Provide the [X, Y] coordinate of the cell's center where the given text is located.  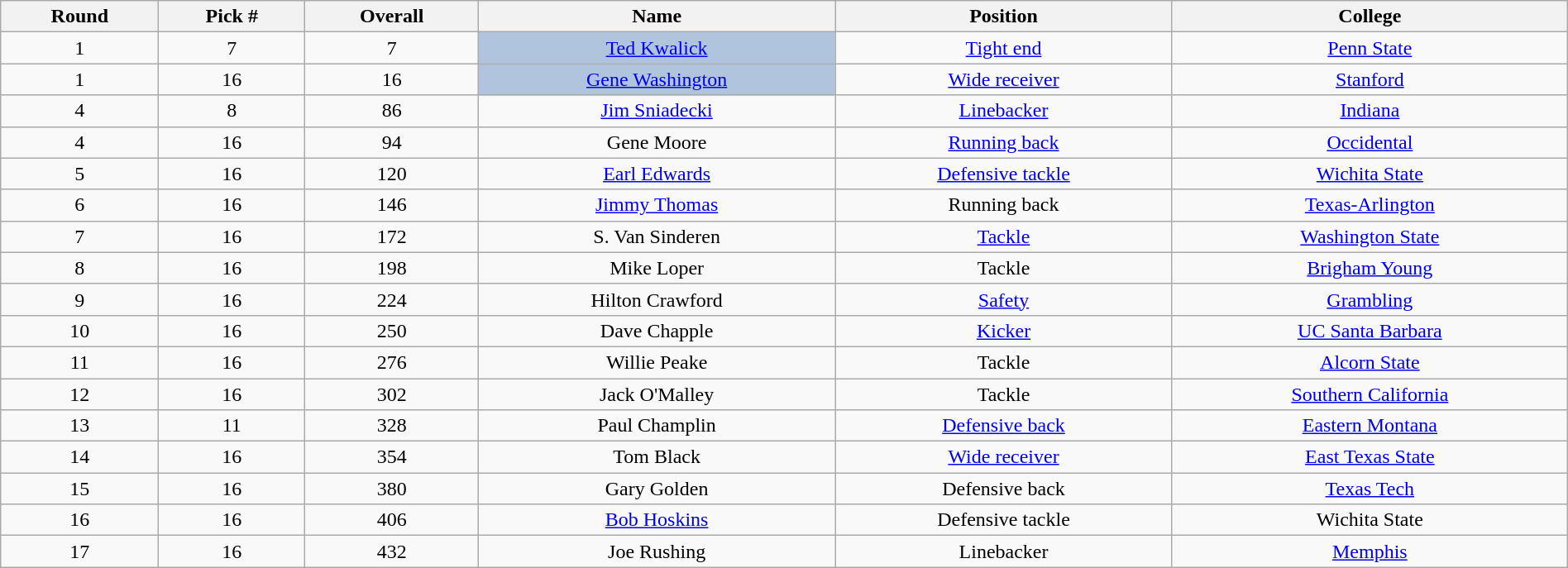
Hilton Crawford [657, 299]
Earl Edwards [657, 174]
Texas-Arlington [1370, 205]
Safety [1004, 299]
172 [392, 236]
Paul Champlin [657, 426]
Southern California [1370, 394]
Grambling [1370, 299]
276 [392, 362]
5 [79, 174]
Penn State [1370, 48]
Memphis [1370, 551]
94 [392, 142]
Jim Sniadecki [657, 111]
Dave Chapple [657, 331]
380 [392, 489]
College [1370, 17]
328 [392, 426]
Gary Golden [657, 489]
14 [79, 457]
UC Santa Barbara [1370, 331]
250 [392, 331]
Eastern Montana [1370, 426]
17 [79, 551]
Kicker [1004, 331]
Mike Loper [657, 268]
146 [392, 205]
Brigham Young [1370, 268]
120 [392, 174]
Indiana [1370, 111]
Gene Moore [657, 142]
Washington State [1370, 236]
224 [392, 299]
15 [79, 489]
Ted Kwalick [657, 48]
Overall [392, 17]
Texas Tech [1370, 489]
12 [79, 394]
Name [657, 17]
Occidental [1370, 142]
Alcorn State [1370, 362]
Gene Washington [657, 79]
10 [79, 331]
406 [392, 520]
13 [79, 426]
Willie Peake [657, 362]
Stanford [1370, 79]
9 [79, 299]
Joe Rushing [657, 551]
302 [392, 394]
East Texas State [1370, 457]
Tom Black [657, 457]
86 [392, 111]
Tight end [1004, 48]
Round [79, 17]
Jimmy Thomas [657, 205]
Position [1004, 17]
432 [392, 551]
6 [79, 205]
198 [392, 268]
354 [392, 457]
Pick # [232, 17]
Jack O'Malley [657, 394]
Bob Hoskins [657, 520]
S. Van Sinderen [657, 236]
